Pinpoint the cell where the given text exists, returning its [X, Y] midpoint coordinate. 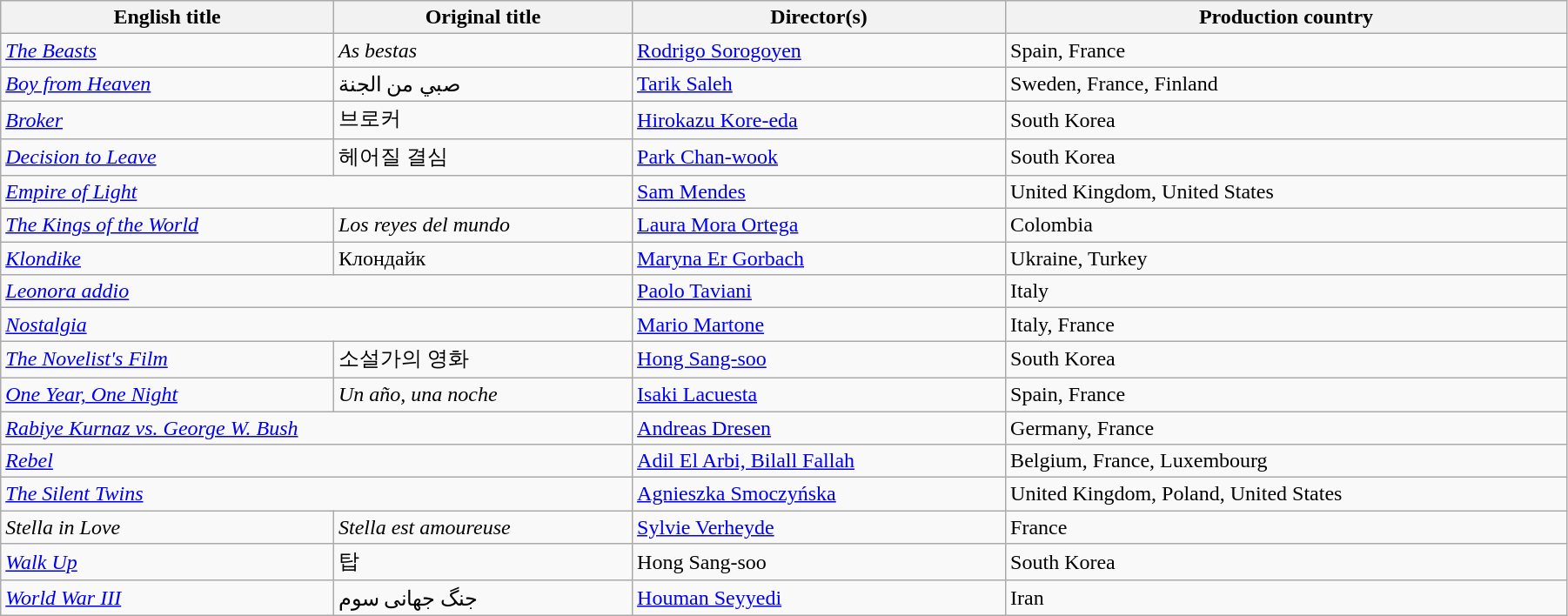
Agnieszka Smoczyńska [820, 494]
France [1286, 527]
Hirokazu Kore-eda [820, 120]
One Year, One Night [167, 394]
Empire of Light [317, 192]
Ukraine, Turkey [1286, 258]
Sam Mendes [820, 192]
The Silent Twins [317, 494]
Nostalgia [317, 325]
탑 [482, 562]
Rodrigo Sorogoyen [820, 50]
Broker [167, 120]
Rabiye Kurnaz vs. George W. Bush [317, 427]
جنگ جهانی سوم [482, 598]
Los reyes del mundo [482, 225]
Decision to Leave [167, 157]
The Beasts [167, 50]
Italy [1286, 291]
Walk Up [167, 562]
صبي من الجنة [482, 84]
Stella in Love [167, 527]
Andreas Dresen [820, 427]
Director(s) [820, 17]
United Kingdom, United States [1286, 192]
Sylvie Verheyde [820, 527]
브로커 [482, 120]
The Novelist's Film [167, 360]
Laura Mora Ortega [820, 225]
Belgium, France, Luxembourg [1286, 461]
Houman Seyyedi [820, 598]
소설가의 영화 [482, 360]
Maryna Er Gorbach [820, 258]
United Kingdom, Poland, United States [1286, 494]
Boy from Heaven [167, 84]
Tarik Saleh [820, 84]
Клондайк [482, 258]
Adil El Arbi, Bilall Fallah [820, 461]
Production country [1286, 17]
The Kings of the World [167, 225]
Paolo Taviani [820, 291]
Sweden, France, Finland [1286, 84]
Iran [1286, 598]
Mario Martone [820, 325]
Un año, una noche [482, 394]
Germany, France [1286, 427]
Isaki Lacuesta [820, 394]
Stella est amoureuse [482, 527]
Park Chan-wook [820, 157]
Klondike [167, 258]
Rebel [317, 461]
Original title [482, 17]
Italy, France [1286, 325]
Leonora addio [317, 291]
As bestas [482, 50]
헤어질 결심 [482, 157]
Colombia [1286, 225]
World War III [167, 598]
English title [167, 17]
